Output the [x, y] coordinate of the center of the cell containing the given text.  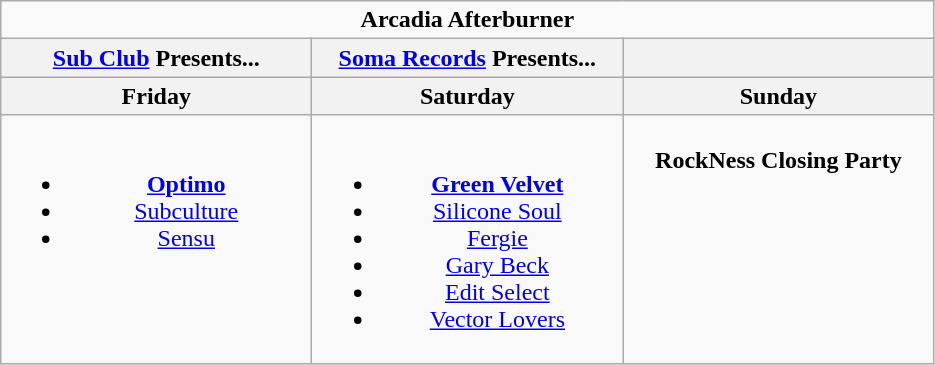
Sub Club Presents... [156, 58]
Saturday [468, 96]
Friday [156, 96]
RockNess Closing Party [778, 239]
Sunday [778, 96]
OptimoSubcultureSensu [156, 239]
Green VelvetSilicone SoulFergieGary BeckEdit SelectVector Lovers [468, 239]
Soma Records Presents... [468, 58]
Arcadia Afterburner [468, 20]
